Extract the (x, y) coordinate from the center of the cell holding the provided text.  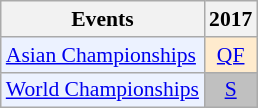
World Championships (102, 90)
2017 (230, 19)
S (230, 90)
Events (102, 19)
QF (230, 55)
Asian Championships (102, 55)
